Scan for the cell matching the given text and deliver its [x, y] coordinate at center. 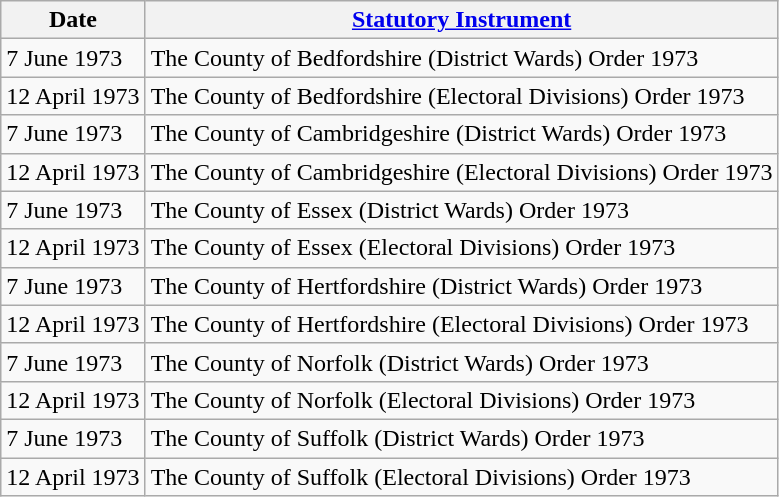
The County of Suffolk (District Wards) Order 1973 [462, 438]
Date [73, 20]
The County of Essex (District Wards) Order 1973 [462, 210]
The County of Hertfordshire (Electoral Divisions) Order 1973 [462, 324]
Statutory Instrument [462, 20]
The County of Essex (Electoral Divisions) Order 1973 [462, 248]
The County of Cambridgeshire (District Wards) Order 1973 [462, 134]
The County of Norfolk (District Wards) Order 1973 [462, 362]
The County of Hertfordshire (District Wards) Order 1973 [462, 286]
The County of Norfolk (Electoral Divisions) Order 1973 [462, 400]
The County of Bedfordshire (Electoral Divisions) Order 1973 [462, 96]
The County of Cambridgeshire (Electoral Divisions) Order 1973 [462, 172]
The County of Bedfordshire (District Wards) Order 1973 [462, 58]
The County of Suffolk (Electoral Divisions) Order 1973 [462, 477]
